Capture the cell that displays the provided text and extract its (X, Y) central coordinate. 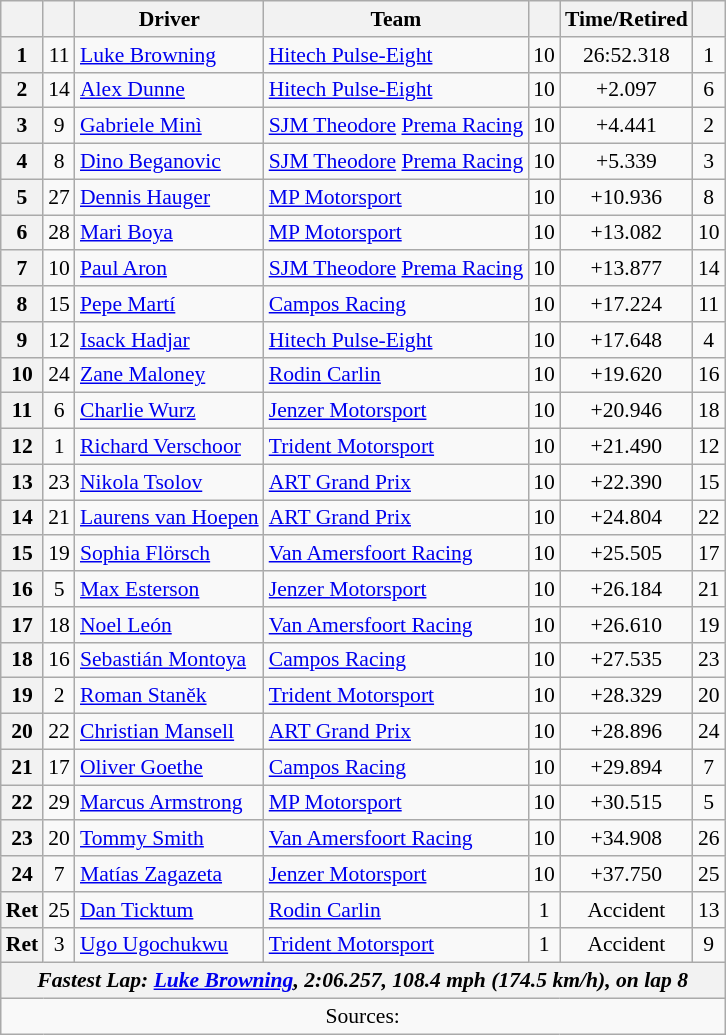
Paul Aron (170, 269)
+22.390 (626, 482)
+19.620 (626, 375)
+28.329 (626, 696)
Mari Boya (170, 233)
Noel León (170, 625)
+28.896 (626, 732)
+30.515 (626, 803)
Sources: (363, 1017)
Dino Beganovic (170, 162)
Dennis Hauger (170, 197)
Alex Dunne (170, 90)
+4.441 (626, 126)
Marcus Armstrong (170, 803)
Luke Browning (170, 55)
Dan Ticktum (170, 910)
Max Esterson (170, 589)
Tommy Smith (170, 839)
Isack Hadjar (170, 340)
Pepe Martí (170, 304)
+10.936 (626, 197)
Ugo Ugochukwu (170, 945)
+17.224 (626, 304)
Time/Retired (626, 19)
Oliver Goethe (170, 767)
26 (709, 839)
+17.648 (626, 340)
+21.490 (626, 447)
27 (59, 197)
+34.908 (626, 839)
Nikola Tsolov (170, 482)
+5.339 (626, 162)
+26.610 (626, 625)
+26.184 (626, 589)
+24.804 (626, 518)
+27.535 (626, 660)
+20.946 (626, 411)
Team (396, 19)
Zane Maloney (170, 375)
+2.097 (626, 90)
Charlie Wurz (170, 411)
Gabriele Minì (170, 126)
29 (59, 803)
+29.894 (626, 767)
+13.877 (626, 269)
+37.750 (626, 874)
Fastest Lap: Luke Browning, 2:06.257, 108.4 mph (174.5 km/h), on lap 8 (363, 981)
Christian Mansell (170, 732)
Sophia Flörsch (170, 554)
+25.505 (626, 554)
28 (59, 233)
Laurens van Hoepen (170, 518)
Sebastián Montoya (170, 660)
Matías Zagazeta (170, 874)
26:52.318 (626, 55)
Driver (170, 19)
+13.082 (626, 233)
Roman Staněk (170, 696)
Richard Verschoor (170, 447)
